Detect which cell encompasses the target text, then output its [x, y] center coordinate. 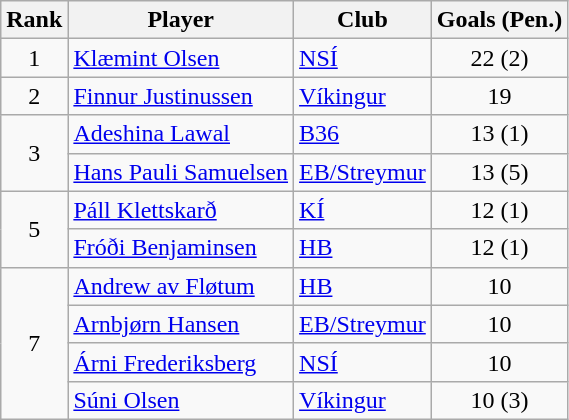
19 [499, 96]
KÍ [363, 210]
1 [34, 58]
Páll Klettskarð [181, 210]
Finnur Justinussen [181, 96]
B36 [363, 134]
Hans Pauli Samuelsen [181, 172]
3 [34, 153]
Súni Olsen [181, 400]
5 [34, 229]
Adeshina Lawal [181, 134]
7 [34, 343]
13 (5) [499, 172]
Andrew av Fløtum [181, 286]
2 [34, 96]
Player [181, 20]
22 (2) [499, 58]
Goals (Pen.) [499, 20]
Fróði Benjaminsen [181, 248]
Arnbjørn Hansen [181, 324]
Club [363, 20]
Rank [34, 20]
Árni Frederiksberg [181, 362]
13 (1) [499, 134]
Klæmint Olsen [181, 58]
10 (3) [499, 400]
